Return the [X, Y] coordinate for the center point of the cell that contains the specified text.  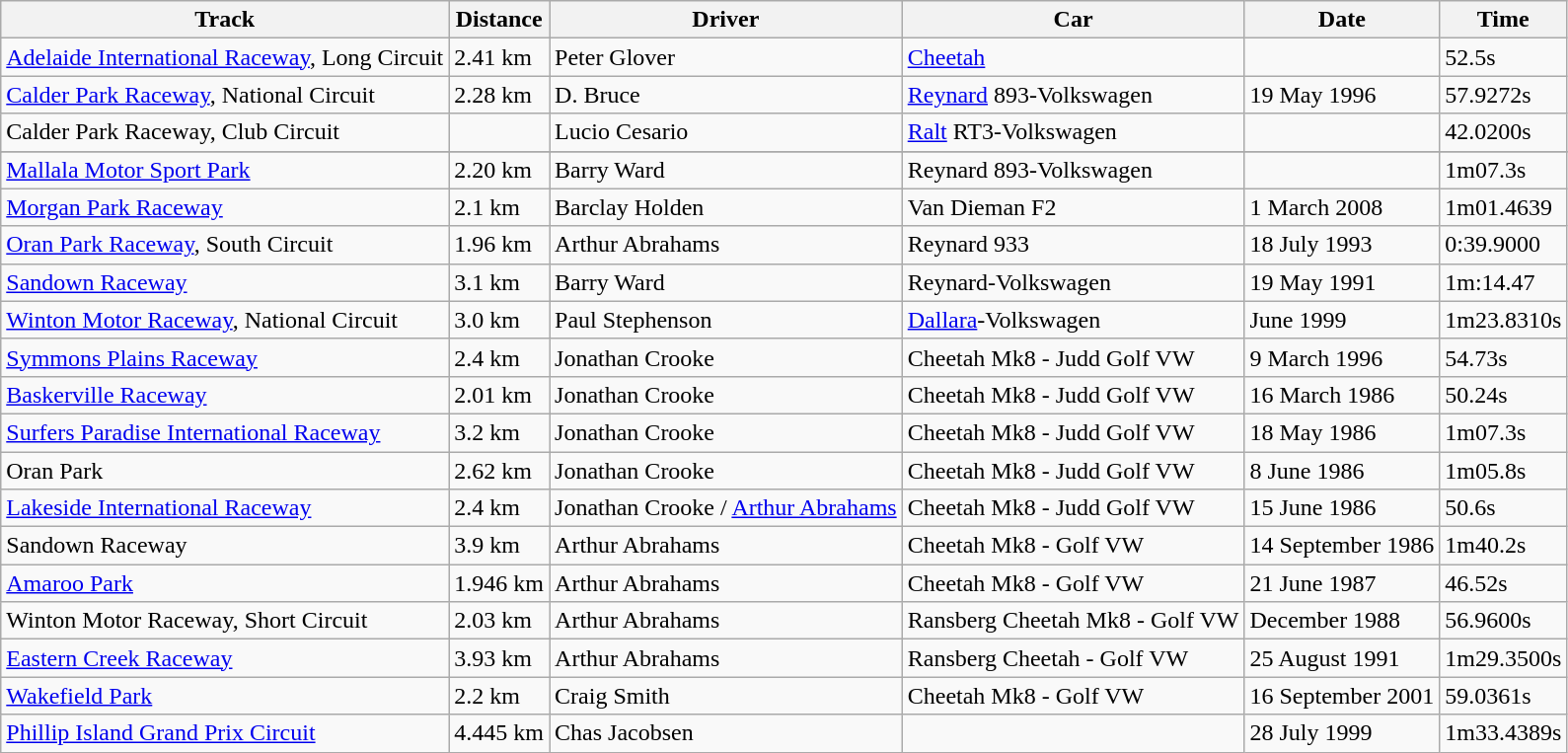
Wakefield Park [225, 696]
2.01 km [499, 395]
16 September 2001 [1342, 696]
Surfers Paradise International Raceway [225, 432]
25 August 1991 [1342, 658]
3.2 km [499, 432]
18 May 1986 [1342, 432]
Chas Jacobsen [726, 733]
D. Bruce [726, 95]
Calder Park Raceway, Club Circuit [225, 132]
Oran Park [225, 471]
Track [225, 20]
December 1988 [1342, 621]
56.9600s [1504, 621]
4.445 km [499, 733]
Eastern Creek Raceway [225, 658]
0:39.9000 [1504, 245]
Calder Park Raceway, National Circuit [225, 95]
8 June 1986 [1342, 471]
Paul Stephenson [726, 320]
2.03 km [499, 621]
Amaroo Park [225, 583]
Morgan Park Raceway [225, 207]
Jonathan Crooke / Arthur Abrahams [726, 508]
Driver [726, 20]
1m:14.47 [1504, 282]
16 March 1986 [1342, 395]
Peter Glover [726, 57]
3.1 km [499, 282]
1m01.4639 [1504, 207]
59.0361s [1504, 696]
Lucio Cesario [726, 132]
9 March 1996 [1342, 357]
19 May 1991 [1342, 282]
Ralt RT3-Volkswagen [1074, 132]
18 July 1993 [1342, 245]
Winton Motor Raceway, National Circuit [225, 320]
2.28 km [499, 95]
14 September 1986 [1342, 546]
42.0200s [1504, 132]
57.9272s [1504, 95]
Winton Motor Raceway, Short Circuit [225, 621]
52.5s [1504, 57]
1m05.8s [1504, 471]
Cheetah [1074, 57]
21 June 1987 [1342, 583]
2.41 km [499, 57]
Van Dieman F2 [1074, 207]
Phillip Island Grand Prix Circuit [225, 733]
1.946 km [499, 583]
3.93 km [499, 658]
28 July 1999 [1342, 733]
54.73s [1504, 357]
50.24s [1504, 395]
1 March 2008 [1342, 207]
3.0 km [499, 320]
3.9 km [499, 546]
2.2 km [499, 696]
Reynard-Volkswagen [1074, 282]
50.6s [1504, 508]
Baskerville Raceway [225, 395]
1m33.4389s [1504, 733]
Reynard 933 [1074, 245]
2.62 km [499, 471]
Oran Park Raceway, South Circuit [225, 245]
Craig Smith [726, 696]
Date [1342, 20]
1m23.8310s [1504, 320]
2.1 km [499, 207]
Time [1504, 20]
1.96 km [499, 245]
Distance [499, 20]
2.20 km [499, 170]
Mallala Motor Sport Park [225, 170]
Ransberg Cheetah - Golf VW [1074, 658]
June 1999 [1342, 320]
Barclay Holden [726, 207]
Car [1074, 20]
Symmons Plains Raceway [225, 357]
Adelaide International Raceway, Long Circuit [225, 57]
15 June 1986 [1342, 508]
1m40.2s [1504, 546]
Dallara-Volkswagen [1074, 320]
19 May 1996 [1342, 95]
46.52s [1504, 583]
Lakeside International Raceway [225, 508]
Ransberg Cheetah Mk8 - Golf VW [1074, 621]
1m29.3500s [1504, 658]
